Scan for the cell matching the given text and deliver its (x, y) coordinate at center. 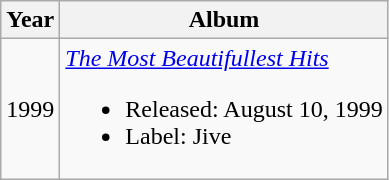
Album (224, 20)
The Most Beautifullest HitsReleased: August 10, 1999Label: Jive (224, 109)
1999 (30, 109)
Year (30, 20)
